Detect which cell encompasses the target text, then output its [x, y] center coordinate. 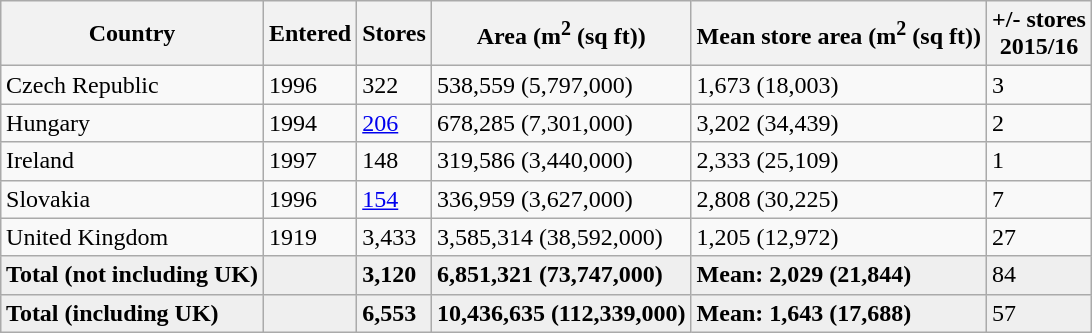
1,673 (18,003) [838, 85]
2,808 (30,225) [838, 199]
1 [1040, 161]
57 [1040, 313]
1994 [310, 123]
Total (including UK) [132, 313]
148 [394, 161]
Mean: 2,029 (21,844) [838, 275]
6,553 [394, 313]
1919 [310, 237]
1,205 (12,972) [838, 237]
Area (m2 (sq ft)) [561, 34]
Mean store area (m2 (sq ft)) [838, 34]
Stores [394, 34]
Hungary [132, 123]
154 [394, 199]
1997 [310, 161]
538,559 (5,797,000) [561, 85]
Czech Republic [132, 85]
84 [1040, 275]
336,959 (3,627,000) [561, 199]
Slovakia [132, 199]
10,436,635 (112,339,000) [561, 313]
678,285 (7,301,000) [561, 123]
3,585,314 (38,592,000) [561, 237]
+/- stores 2015/16 [1040, 34]
319,586 (3,440,000) [561, 161]
United Kingdom [132, 237]
206 [394, 123]
7 [1040, 199]
2,333 (25,109) [838, 161]
Entered [310, 34]
3,433 [394, 237]
Total (not including UK) [132, 275]
3 [1040, 85]
2 [1040, 123]
3,202 (34,439) [838, 123]
6,851,321 (73,747,000) [561, 275]
3,120 [394, 275]
Ireland [132, 161]
Country [132, 34]
322 [394, 85]
Mean: 1,643 (17,688) [838, 313]
27 [1040, 237]
